Locate the cell with the specified text and output its (X, Y) center coordinate. 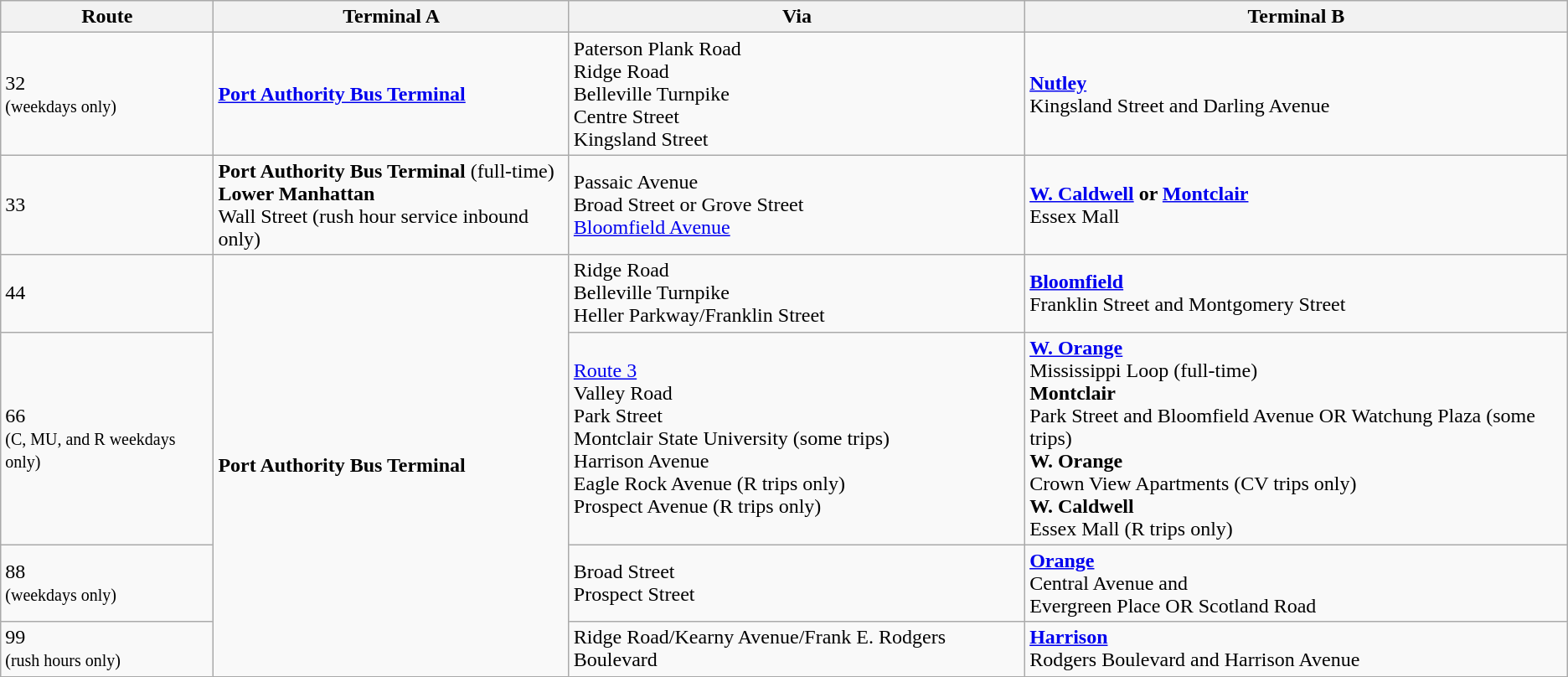
HarrisonRodgers Boulevard and Harrison Avenue (1297, 649)
Route 3Valley RoadPark StreetMontclair State University (some trips)Harrison AvenueEagle Rock Avenue (R trips only)Prospect Avenue (R trips only) (797, 438)
W. Caldwell or MontclairEssex Mall (1297, 204)
Terminal B (1297, 17)
88(weekdays only) (107, 583)
Ridge RoadBelleville TurnpikeHeller Parkway/Franklin Street (797, 293)
32(weekdays only) (107, 94)
44 (107, 293)
Route (107, 17)
Ridge Road/Kearny Avenue/Frank E. Rodgers Boulevard (797, 649)
Broad StreetProspect Street (797, 583)
BloomfieldFranklin Street and Montgomery Street (1297, 293)
99(rush hours only) (107, 649)
Terminal A (391, 17)
66(C, MU, and R weekdays only) (107, 438)
33 (107, 204)
Via (797, 17)
Paterson Plank RoadRidge RoadBelleville TurnpikeCentre StreetKingsland Street (797, 94)
OrangeCentral Avenue andEvergreen Place OR Scotland Road (1297, 583)
Port Authority Bus Terminal (full-time)Lower ManhattanWall Street (rush hour service inbound only) (391, 204)
Passaic AvenueBroad Street or Grove StreetBloomfield Avenue (797, 204)
NutleyKingsland Street and Darling Avenue (1297, 94)
